Pinpoint the cell where the given text exists, returning its [x, y] midpoint coordinate. 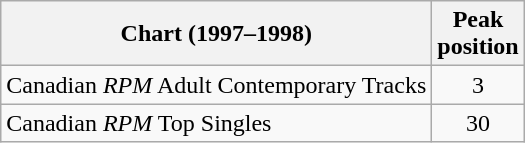
3 [478, 85]
Canadian RPM Adult Contemporary Tracks [216, 85]
Chart (1997–1998) [216, 34]
30 [478, 123]
Canadian RPM Top Singles [216, 123]
Peakposition [478, 34]
